Return the (x, y) coordinate for the center point of the cell that contains the specified text.  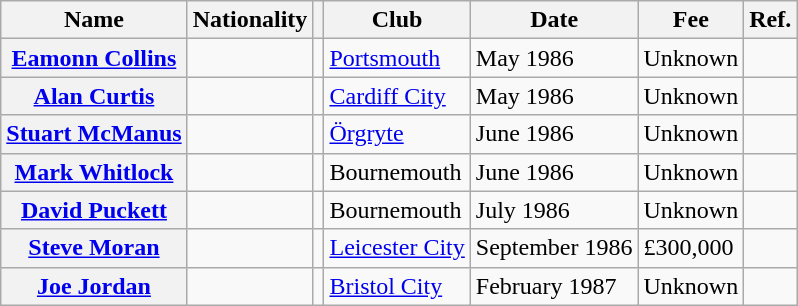
Bristol City (397, 286)
£300,000 (691, 248)
Joe Jordan (94, 286)
Name (94, 20)
Cardiff City (397, 96)
Eamonn Collins (94, 58)
Alan Curtis (94, 96)
July 1986 (554, 210)
September 1986 (554, 248)
Örgryte (397, 134)
Steve Moran (94, 248)
Fee (691, 20)
Nationality (250, 20)
Club (397, 20)
Portsmouth (397, 58)
Mark Whitlock (94, 172)
Ref. (770, 20)
Stuart McManus (94, 134)
David Puckett (94, 210)
Leicester City (397, 248)
Date (554, 20)
February 1987 (554, 286)
